Locate the cell with the specified text and output its [X, Y] center coordinate. 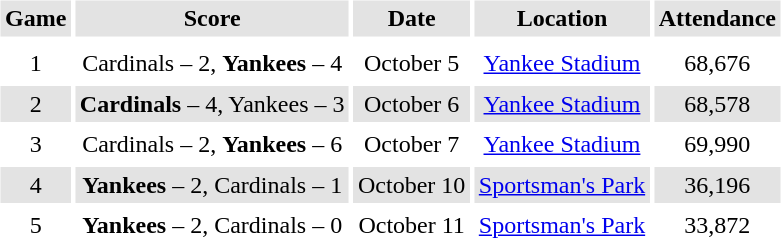
October 7 [412, 144]
2 [35, 104]
Yankees – 2, Cardinals – 1 [212, 185]
68,676 [717, 64]
Sportsman's Park [562, 185]
69,990 [717, 144]
Cardinals – 2, Yankees – 6 [212, 144]
October 10 [412, 185]
October 6 [412, 104]
October 5 [412, 64]
3 [35, 144]
68,578 [717, 104]
Score [212, 18]
Cardinals – 2, Yankees – 4 [212, 64]
4 [35, 185]
36,196 [717, 185]
1 [35, 64]
Location [562, 18]
Cardinals – 4, Yankees – 3 [212, 104]
Game [35, 18]
Attendance [717, 18]
Date [412, 18]
